Scan for the cell matching the given text and deliver its [X, Y] coordinate at center. 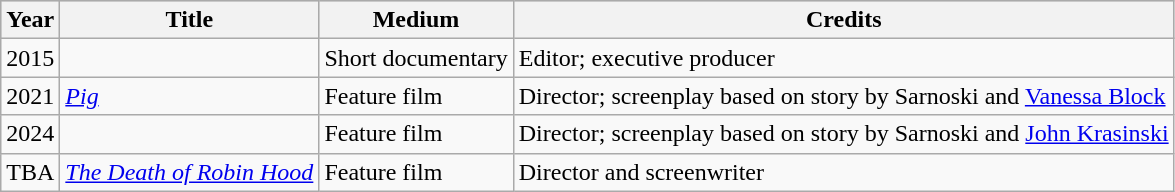
Pig [190, 96]
Director; screenplay based on story by Sarnoski and Vanessa Block [844, 96]
2024 [30, 134]
Director; screenplay based on story by Sarnoski and John Krasinski [844, 134]
Short documentary [416, 58]
The Death of Robin Hood [190, 172]
Medium [416, 20]
Title [190, 20]
Director and screenwriter [844, 172]
2021 [30, 96]
2015 [30, 58]
Editor; executive producer [844, 58]
TBA [30, 172]
Credits [844, 20]
Year [30, 20]
